Find where the given text appears and provide that cell's center as [X, Y] coordinate. 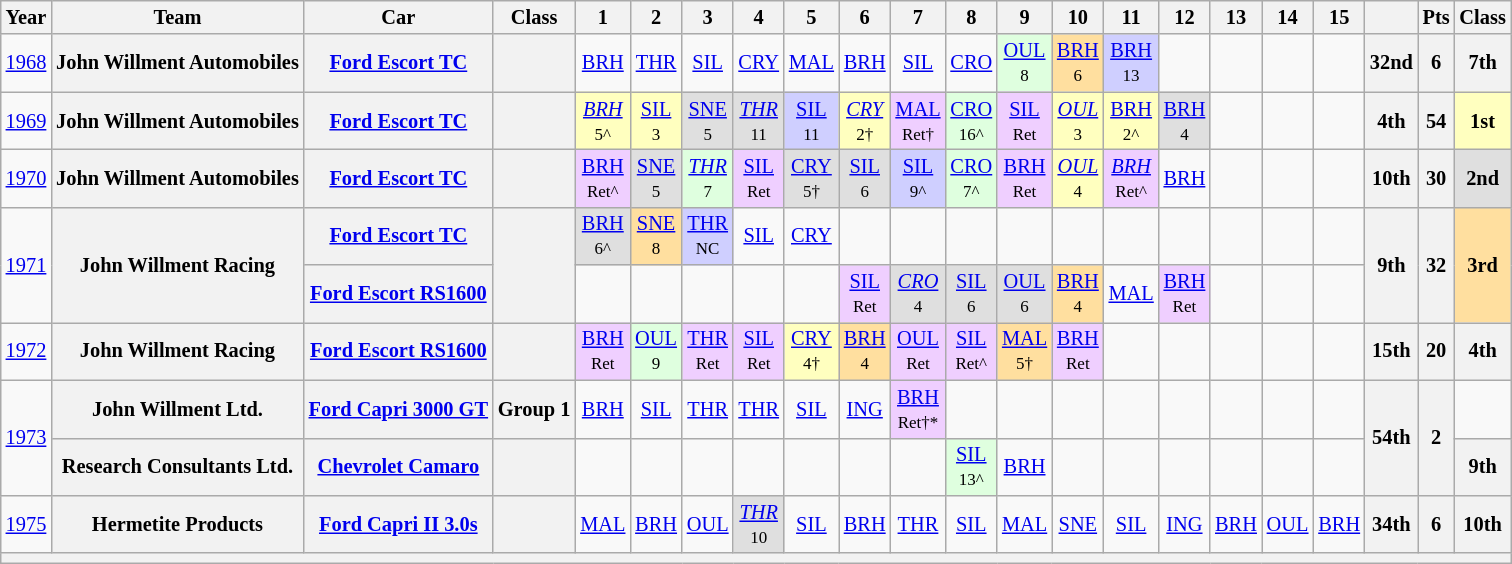
MALRet† [918, 121]
1969 [26, 121]
12 [1185, 17]
1971 [26, 264]
CRO4 [918, 294]
3 [708, 17]
1st [1483, 121]
SIL9^ [918, 178]
Ford Capri II 3.0s [398, 524]
7 [918, 17]
BRH13 [1132, 63]
15 [1339, 17]
SILRet^ [971, 351]
2nd [1483, 178]
CRY2† [865, 121]
8 [971, 17]
15th [1392, 351]
John Willment Ltd. [178, 409]
SNE8 [656, 236]
Team [178, 17]
THR7 [708, 178]
SIL3 [656, 121]
1975 [26, 524]
1972 [26, 351]
THRRet [708, 351]
1968 [26, 63]
OUL4 [1078, 178]
Group 1 [534, 409]
SNE [1078, 524]
MAL5† [1024, 351]
30 [1436, 178]
SIL13^ [971, 467]
OUL6 [1024, 294]
BRHRet†* [918, 409]
14 [1288, 17]
CRO7^ [971, 178]
SIL11 [812, 121]
7th [1483, 63]
THR11 [758, 121]
BRH5^ [602, 121]
OUL9 [656, 351]
OULRet [918, 351]
54th [1392, 438]
Chevrolet Camaro [398, 467]
3rd [1483, 264]
THR10 [758, 524]
CRY5† [812, 178]
Research Consultants Ltd. [178, 467]
THRNC [708, 236]
Car [398, 17]
32nd [1392, 63]
Hermetite Products [178, 524]
13 [1236, 17]
32 [1436, 264]
11 [1132, 17]
Pts [1436, 17]
54 [1436, 121]
4 [758, 17]
5 [812, 17]
BRH6 [1078, 63]
BRH2^ [1132, 121]
1973 [26, 438]
20 [1436, 351]
9 [1024, 17]
1970 [26, 178]
Year [26, 17]
34th [1392, 524]
10 [1078, 17]
Ford Capri 3000 GT [398, 409]
OUL3 [1078, 121]
CRO16^ [971, 121]
BRH6^ [602, 236]
CRY4† [812, 351]
OUL8 [1024, 63]
CRO [971, 63]
1 [602, 17]
